Search for the cell housing the specified text and yield its [x, y] center coordinate. 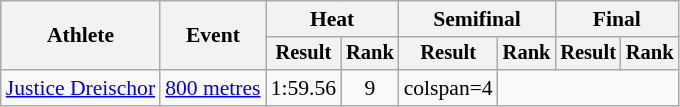
Semifinal [478, 19]
800 metres [212, 88]
Event [212, 36]
colspan=4 [448, 88]
Athlete [80, 36]
Heat [332, 19]
Justice Dreischor [80, 88]
Final [616, 19]
9 [370, 88]
1:59.56 [304, 88]
